Search for the cell housing the specified text and yield its [x, y] center coordinate. 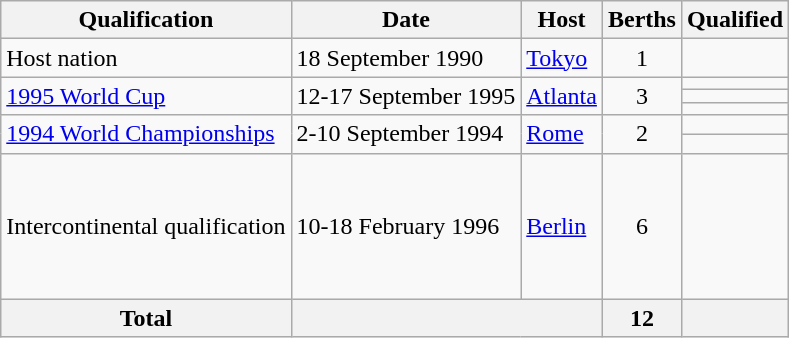
Atlanta [562, 96]
1995 World Cup [146, 96]
1 [642, 58]
Qualified [734, 20]
Tokyo [562, 58]
6 [642, 226]
Intercontinental qualification [146, 226]
1994 World Championships [146, 134]
Berlin [562, 226]
Total [146, 318]
12-17 September 1995 [406, 96]
10-18 February 1996 [406, 226]
2-10 September 1994 [406, 134]
Host [562, 20]
3 [642, 96]
Berths [642, 20]
Qualification [146, 20]
2 [642, 134]
18 September 1990 [406, 58]
Date [406, 20]
Rome [562, 134]
12 [642, 318]
Host nation [146, 58]
